Determine the [x, y] coordinate at the center of the cell enclosing the given text.  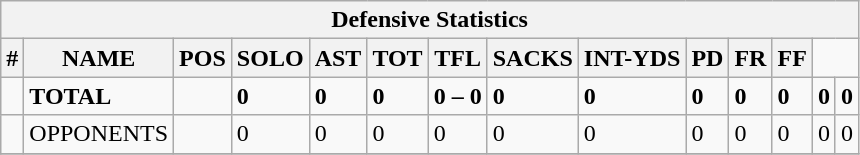
PD [708, 58]
INT-YDS [632, 58]
TFL [458, 58]
NAME [99, 58]
OPPONENTS [99, 134]
SOLO [270, 58]
AST [338, 58]
SACKS [532, 58]
FR [750, 58]
POS [203, 58]
TOTAL [99, 96]
0 – 0 [458, 96]
TOT [398, 58]
# [12, 58]
Defensive Statistics [430, 20]
FF [792, 58]
